Pinpoint the cell where the given text exists, returning its [x, y] midpoint coordinate. 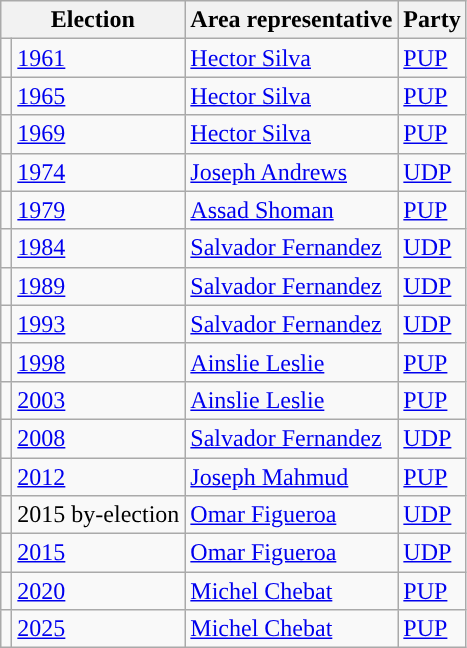
2008 [98, 438]
2012 [98, 477]
1989 [98, 286]
1979 [98, 210]
Assad Shoman [292, 210]
2015 by-election [98, 515]
Election [93, 20]
2015 [98, 553]
1974 [98, 172]
Joseph Andrews [292, 172]
1969 [98, 134]
Joseph Mahmud [292, 477]
2025 [98, 629]
Party [432, 20]
2020 [98, 591]
1993 [98, 324]
1961 [98, 58]
1965 [98, 96]
1984 [98, 248]
Area representative [292, 20]
2003 [98, 400]
1998 [98, 362]
